Provide the [X, Y] coordinate of the cell's center where the given text is located.  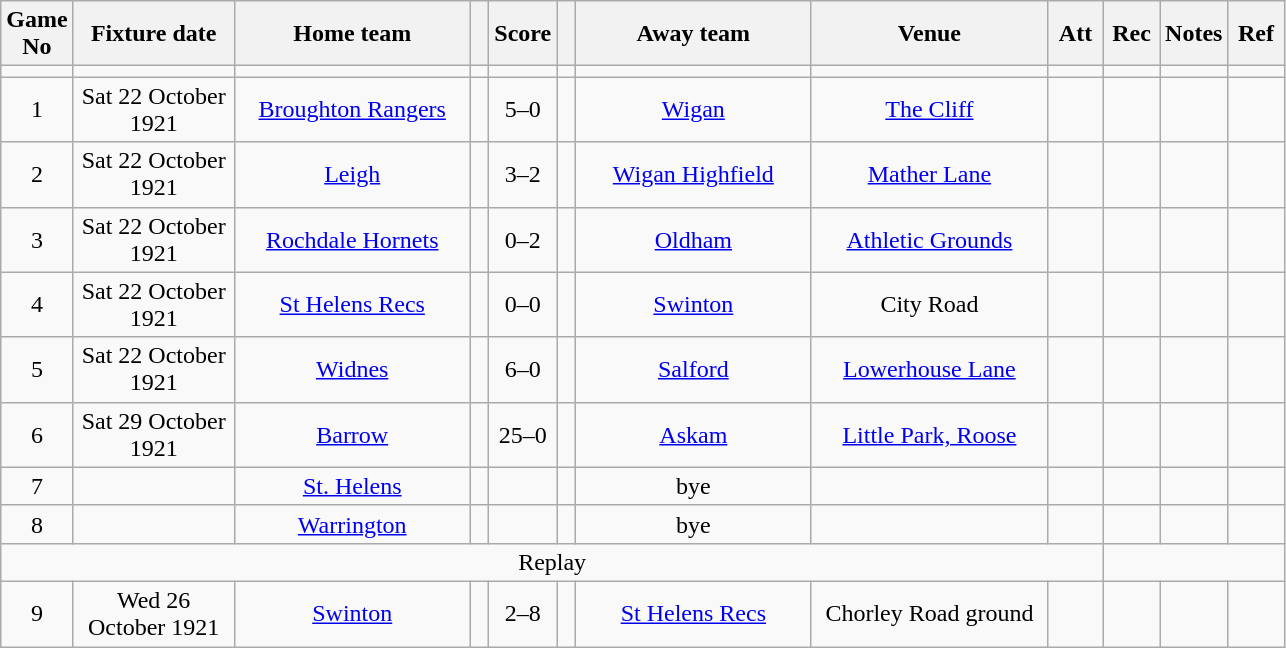
Notes [1194, 34]
Broughton Rangers [352, 110]
3–2 [523, 174]
Wigan Highfield [693, 174]
Att [1075, 34]
Leigh [352, 174]
1 [37, 110]
Replay [552, 562]
Wed 26 October 1921 [154, 614]
Widnes [352, 370]
Athletic Grounds [929, 240]
Lowerhouse Lane [929, 370]
Salford [693, 370]
Wigan [693, 110]
6 [37, 434]
Home team [352, 34]
25–0 [523, 434]
9 [37, 614]
Fixture date [154, 34]
0–0 [523, 304]
St. Helens [352, 486]
8 [37, 524]
The Cliff [929, 110]
Game No [37, 34]
Little Park, Roose [929, 434]
Warrington [352, 524]
6–0 [523, 370]
Chorley Road ground [929, 614]
Ref [1256, 34]
Score [523, 34]
2 [37, 174]
5–0 [523, 110]
Sat 29 October 1921 [154, 434]
Venue [929, 34]
Barrow [352, 434]
Mather Lane [929, 174]
7 [37, 486]
Rec [1132, 34]
4 [37, 304]
0–2 [523, 240]
2–8 [523, 614]
Rochdale Hornets [352, 240]
3 [37, 240]
City Road [929, 304]
Askam [693, 434]
Oldham [693, 240]
5 [37, 370]
Away team [693, 34]
